For the text-containing cell, return its midpoint in (x, y) coordinate format. 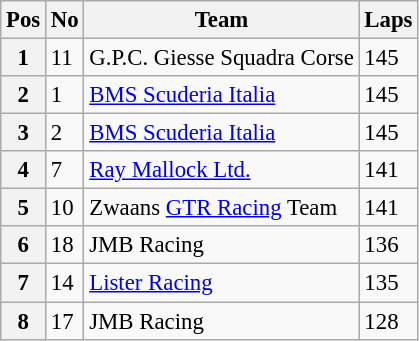
Ray Mallock Ltd. (222, 170)
8 (24, 321)
11 (65, 58)
17 (65, 321)
14 (65, 283)
Zwaans GTR Racing Team (222, 208)
10 (65, 208)
18 (65, 245)
Team (222, 20)
Lister Racing (222, 283)
5 (24, 208)
4 (24, 170)
136 (388, 245)
135 (388, 283)
128 (388, 321)
No (65, 20)
3 (24, 133)
G.P.C. Giesse Squadra Corse (222, 58)
Laps (388, 20)
6 (24, 245)
Pos (24, 20)
